Provide the (X, Y) coordinate of the cell's center where the given text is located.  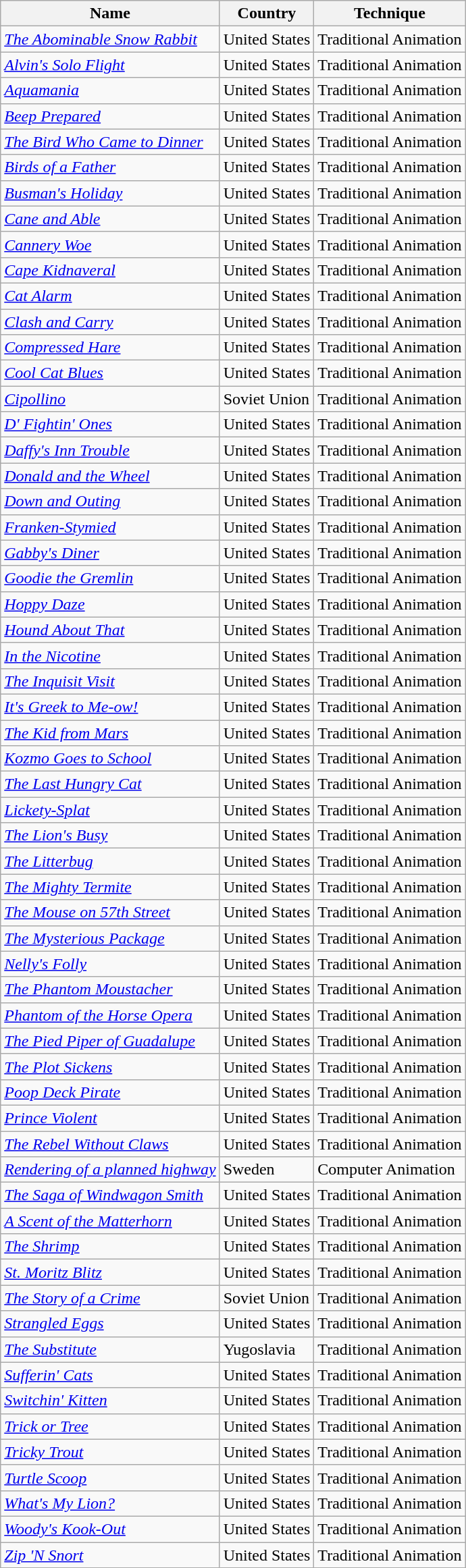
Phantom of the Horse Opera (110, 1015)
Name (110, 13)
Turtle Scoop (110, 1478)
Cane and Able (110, 219)
Compressed Hare (110, 348)
The Substitute (110, 1349)
The Bird Who Came to Dinner (110, 142)
Cat Alarm (110, 296)
Computer Animation (390, 1170)
The Saga of Windwagon Smith (110, 1195)
The Pied Piper of Guadalupe (110, 1041)
The Shrimp (110, 1247)
The Litterbug (110, 861)
The Phantom Moustacher (110, 990)
Yugoslavia (267, 1349)
Switchin' Kitten (110, 1401)
Country (267, 13)
Birds of a Father (110, 167)
The Abominable Snow Rabbit (110, 39)
The Mighty Termite (110, 887)
The Mouse on 57th Street (110, 913)
Cipollino (110, 399)
Cape Kidnaveral (110, 270)
The Inquisit Visit (110, 681)
Franken-Stymied (110, 527)
Prince Violent (110, 1118)
Woody's Kook-Out (110, 1529)
Goodie the Gremlin (110, 578)
Strangled Eggs (110, 1324)
Kozmo Goes to School (110, 759)
It's Greek to Me-ow! (110, 707)
D' Fightin' Ones (110, 425)
The Story of a Crime (110, 1298)
Cannery Woe (110, 244)
Donald and the Wheel (110, 476)
The Mysterious Package (110, 938)
Poop Deck Pirate (110, 1092)
Hoppy Daze (110, 604)
Tricky Trout (110, 1452)
Clash and Carry (110, 322)
Hound About That (110, 630)
The Kid from Mars (110, 732)
In the Nicotine (110, 655)
Alvin's Solo Flight (110, 65)
Sufferin' Cats (110, 1375)
Gabby's Diner (110, 553)
Daffy's Inn Trouble (110, 450)
The Plot Sickens (110, 1066)
St. Moritz Blitz (110, 1272)
Trick or Tree (110, 1426)
Technique (390, 13)
Nelly's Folly (110, 964)
Rendering of a planned highway (110, 1170)
Zip 'N Snort (110, 1555)
Down and Outing (110, 502)
What's My Lion? (110, 1503)
The Last Hungry Cat (110, 784)
Aquamania (110, 90)
Beep Prepared (110, 116)
Cool Cat Blues (110, 373)
A Scent of the Matterhorn (110, 1221)
The Lion's Busy (110, 836)
Lickety-Splat (110, 810)
The Rebel Without Claws (110, 1144)
Sweden (267, 1170)
Busman's Holiday (110, 193)
